Output the (X, Y) coordinate of the center of the cell containing the given text.  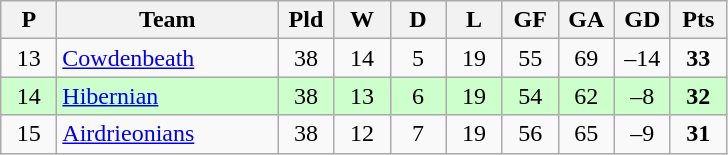
62 (586, 96)
55 (530, 58)
–14 (642, 58)
12 (362, 134)
GF (530, 20)
L (474, 20)
–9 (642, 134)
32 (698, 96)
6 (418, 96)
56 (530, 134)
W (362, 20)
D (418, 20)
Pld (306, 20)
Airdrieonians (168, 134)
65 (586, 134)
54 (530, 96)
Hibernian (168, 96)
7 (418, 134)
GA (586, 20)
5 (418, 58)
Team (168, 20)
–8 (642, 96)
P (29, 20)
Cowdenbeath (168, 58)
33 (698, 58)
69 (586, 58)
GD (642, 20)
Pts (698, 20)
15 (29, 134)
31 (698, 134)
